For the text-containing cell, return its midpoint in [X, Y] coordinate format. 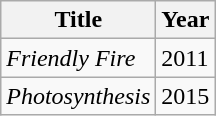
2015 [186, 96]
Title [78, 20]
Photosynthesis [78, 96]
2011 [186, 58]
Friendly Fire [78, 58]
Year [186, 20]
